Provide the (x, y) coordinate of the cell's center where the given text is located.  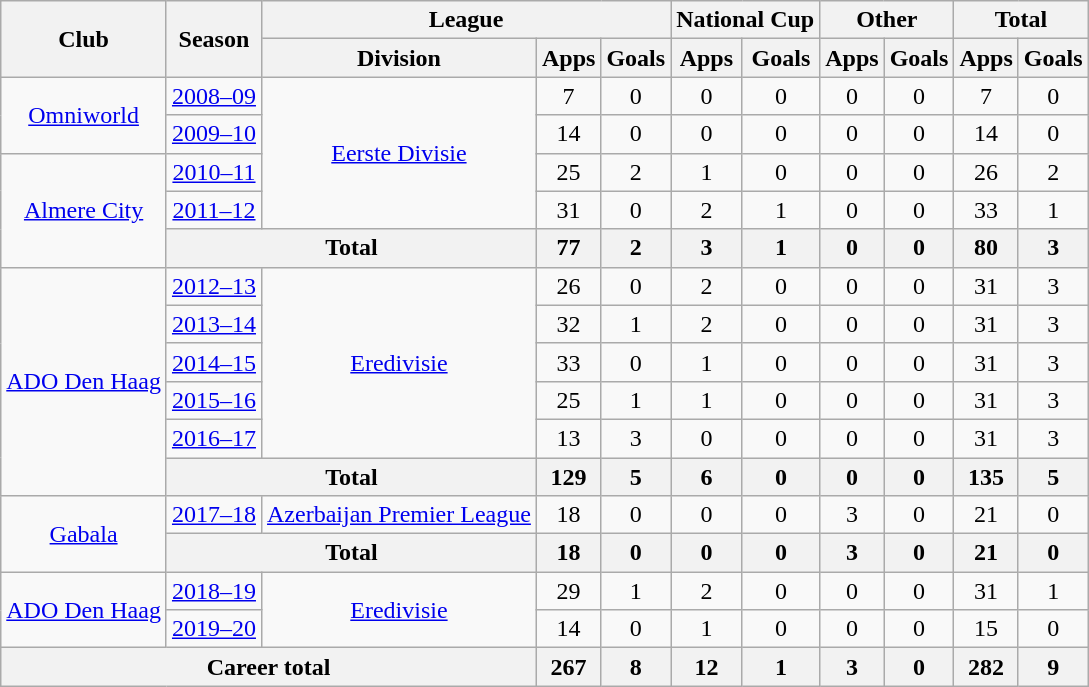
2015–16 (214, 400)
12 (707, 667)
2014–15 (214, 362)
9 (1053, 667)
Almere City (84, 210)
80 (986, 248)
2008–09 (214, 96)
Division (398, 58)
29 (568, 591)
2016–17 (214, 438)
Other (887, 20)
2017–18 (214, 515)
2012–13 (214, 286)
135 (986, 477)
77 (568, 248)
2018–19 (214, 591)
13 (568, 438)
Club (84, 39)
Eerste Divisie (398, 153)
129 (568, 477)
6 (707, 477)
8 (636, 667)
Omniworld (84, 115)
2019–20 (214, 629)
Career total (269, 667)
2013–14 (214, 324)
2010–11 (214, 172)
282 (986, 667)
National Cup (746, 20)
Season (214, 39)
2009–10 (214, 134)
32 (568, 324)
15 (986, 629)
2011–12 (214, 210)
267 (568, 667)
League (466, 20)
Gabala (84, 534)
Azerbaijan Premier League (398, 515)
